Extract the [x, y] coordinate from the center of the cell holding the provided text.  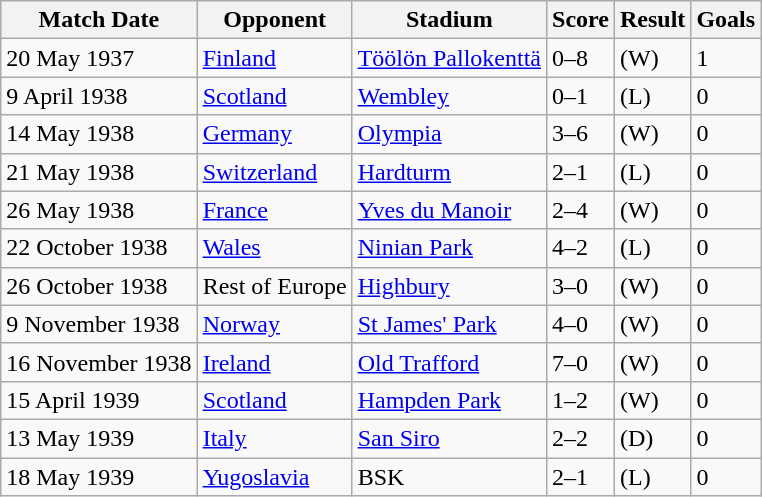
13 May 1939 [99, 438]
Germany [274, 134]
Ninian Park [449, 248]
Norway [274, 324]
Finland [274, 58]
4–2 [581, 248]
0–8 [581, 58]
7–0 [581, 362]
Highbury [449, 286]
(D) [652, 438]
Olympia [449, 134]
Wembley [449, 96]
Old Trafford [449, 362]
St James' Park [449, 324]
16 November 1938 [99, 362]
BSK [449, 477]
France [274, 210]
Yugoslavia [274, 477]
1–2 [581, 400]
Match Date [99, 20]
Hardturm [449, 172]
Goals [726, 20]
1 [726, 58]
Score [581, 20]
2–2 [581, 438]
14 May 1938 [99, 134]
2–4 [581, 210]
Rest of Europe [274, 286]
9 November 1938 [99, 324]
15 April 1939 [99, 400]
3–6 [581, 134]
Result [652, 20]
3–0 [581, 286]
Stadium [449, 20]
Yves du Manoir [449, 210]
18 May 1939 [99, 477]
26 May 1938 [99, 210]
9 April 1938 [99, 96]
20 May 1937 [99, 58]
Ireland [274, 362]
San Siro [449, 438]
4–0 [581, 324]
Töölön Pallokenttä [449, 58]
Wales [274, 248]
Hampden Park [449, 400]
21 May 1938 [99, 172]
22 October 1938 [99, 248]
Switzerland [274, 172]
Italy [274, 438]
Opponent [274, 20]
0–1 [581, 96]
26 October 1938 [99, 286]
